Extract the (X, Y) coordinate from the center of the cell holding the provided text.  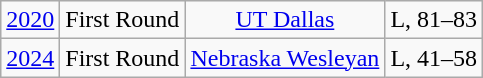
2024 (30, 58)
Nebraska Wesleyan (285, 58)
L, 41–58 (434, 58)
2020 (30, 20)
UT Dallas (285, 20)
L, 81–83 (434, 20)
